Locate the cell with the specified text and output its [X, Y] center coordinate. 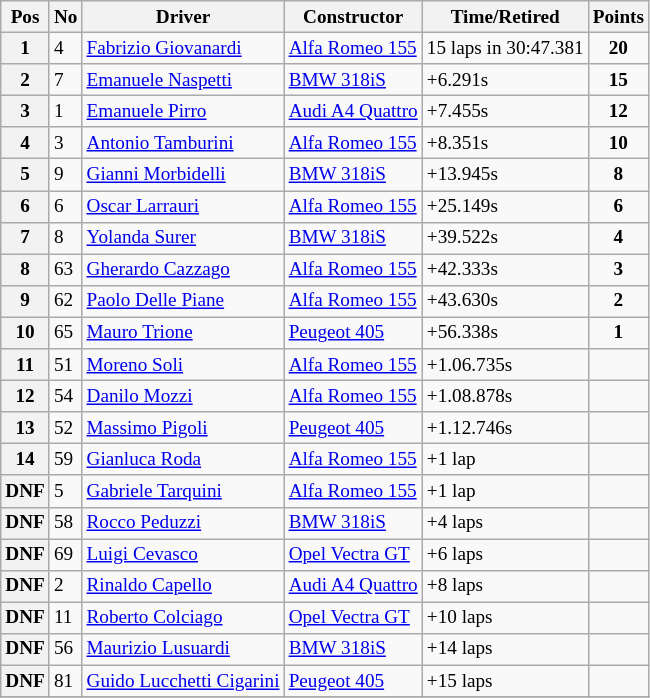
No [66, 17]
Antonio Tamburini [183, 143]
Driver [183, 17]
Guido Lucchetti Cigarini [183, 681]
+7.455s [505, 111]
Moreno Soli [183, 365]
Gianluca Roda [183, 460]
+1.08.878s [505, 396]
+42.333s [505, 270]
Mauro Trione [183, 333]
+1.12.746s [505, 428]
63 [66, 270]
51 [66, 365]
+6 laps [505, 554]
Rocco Peduzzi [183, 523]
+14 laps [505, 649]
Gherardo Cazzago [183, 270]
+43.630s [505, 301]
Fabrizio Giovanardi [183, 48]
Massimo Pigoli [183, 428]
+15 laps [505, 681]
54 [66, 396]
81 [66, 681]
Emanuele Naspetti [183, 80]
+8 laps [505, 586]
Pos [26, 17]
65 [66, 333]
Roberto Colciago [183, 618]
56 [66, 649]
15 laps in 30:47.381 [505, 48]
+4 laps [505, 523]
Maurizio Lusuardi [183, 649]
15 [618, 80]
+39.522s [505, 238]
Time/Retired [505, 17]
Points [618, 17]
Oscar Larrauri [183, 206]
13 [26, 428]
+25.149s [505, 206]
+8.351s [505, 143]
Gianni Morbidelli [183, 175]
Emanuele Pirro [183, 111]
20 [618, 48]
Constructor [353, 17]
+56.338s [505, 333]
+6.291s [505, 80]
Danilo Mozzi [183, 396]
+1.06.735s [505, 365]
+10 laps [505, 618]
52 [66, 428]
58 [66, 523]
62 [66, 301]
Paolo Delle Piane [183, 301]
14 [26, 460]
59 [66, 460]
69 [66, 554]
Gabriele Tarquini [183, 491]
Luigi Cevasco [183, 554]
Yolanda Surer [183, 238]
+13.945s [505, 175]
Rinaldo Capello [183, 586]
